Provide the (x, y) coordinate of the cell's center where the given text is located.  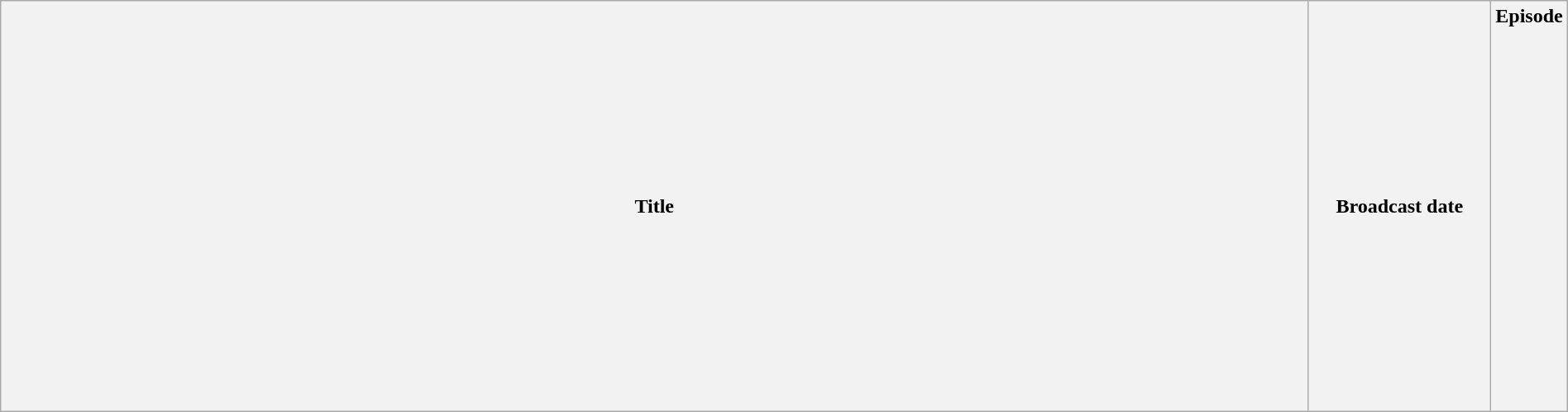
Title (655, 207)
Episode (1529, 207)
Broadcast date (1399, 207)
